Return the (X, Y) coordinate for the center point of the cell that contains the specified text.  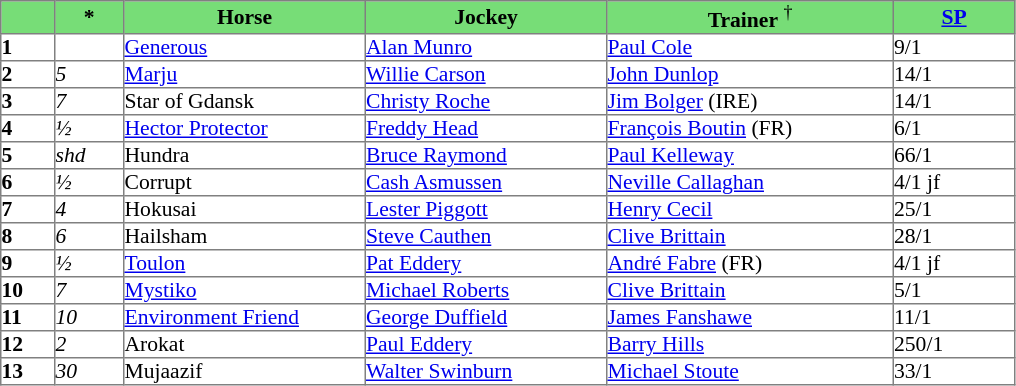
Lester Piggott (486, 208)
John Dunlop (750, 74)
* (90, 18)
13 (28, 370)
Star of Gdansk (245, 100)
5/1 (954, 290)
11 (28, 316)
Trainer † (750, 18)
Jim Bolger (IRE) (750, 100)
Mystiko (245, 290)
shd (90, 154)
9 (28, 262)
Hundra (245, 154)
Hector Protector (245, 128)
Paul Kelleway (750, 154)
250/1 (954, 344)
Toulon (245, 262)
66/1 (954, 154)
Cash Asmussen (486, 182)
3 (28, 100)
Walter Swinburn (486, 370)
Steve Cauthen (486, 236)
Barry Hills (750, 344)
Willie Carson (486, 74)
Generous (245, 46)
28/1 (954, 236)
James Fanshawe (750, 316)
11/1 (954, 316)
Hailsham (245, 236)
George Duffield (486, 316)
9/1 (954, 46)
SP (954, 18)
Neville Callaghan (750, 182)
Mujaazif (245, 370)
Michael Roberts (486, 290)
Marju (245, 74)
Horse (245, 18)
Bruce Raymond (486, 154)
25/1 (954, 208)
Paul Eddery (486, 344)
Freddy Head (486, 128)
Jockey (486, 18)
Environment Friend (245, 316)
Arokat (245, 344)
Hokusai (245, 208)
Pat Eddery (486, 262)
Corrupt (245, 182)
33/1 (954, 370)
Christy Roche (486, 100)
30 (90, 370)
12 (28, 344)
Alan Munro (486, 46)
François Boutin (FR) (750, 128)
Michael Stoute (750, 370)
8 (28, 236)
Henry Cecil (750, 208)
1 (28, 46)
André Fabre (FR) (750, 262)
Paul Cole (750, 46)
6/1 (954, 128)
